Find where the given text appears and provide that cell's center as (X, Y) coordinate. 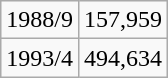
1988/9 (40, 20)
494,634 (122, 58)
1993/4 (40, 58)
157,959 (122, 20)
